Search for the cell housing the specified text and yield its (x, y) center coordinate. 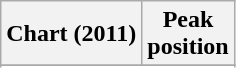
Peakposition (188, 34)
Chart (2011) (72, 34)
